Return the [x, y] coordinate for the center point of the cell that contains the specified text.  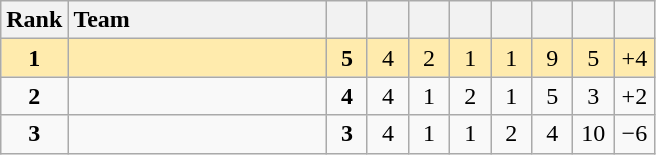
−6 [634, 134]
Team [198, 20]
9 [552, 58]
10 [594, 134]
+4 [634, 58]
+2 [634, 96]
Rank [34, 20]
